Scan for the cell matching the given text and deliver its [X, Y] coordinate at center. 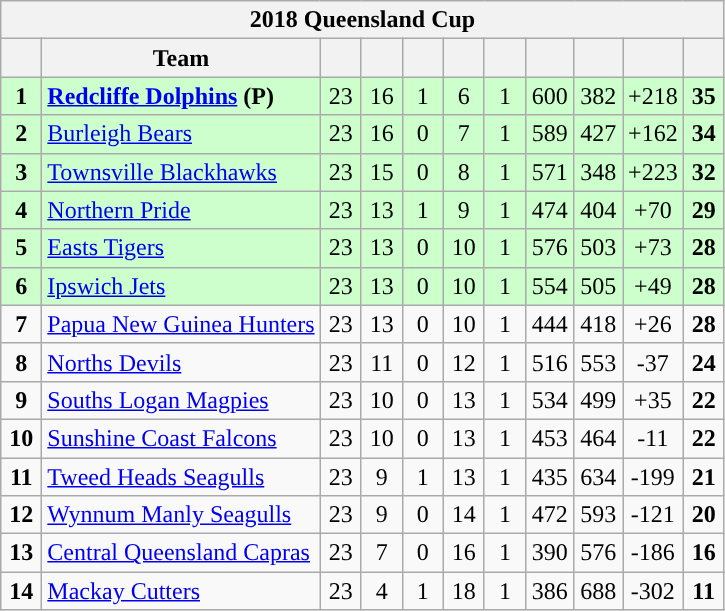
534 [550, 400]
Northern Pride [181, 210]
390 [550, 553]
Redcliffe Dolphins (P) [181, 96]
427 [598, 134]
34 [704, 134]
Ipswich Jets [181, 286]
+35 [654, 400]
435 [550, 477]
15 [382, 172]
Townsville Blackhawks [181, 172]
20 [704, 515]
Mackay Cutters [181, 591]
-37 [654, 362]
444 [550, 324]
472 [550, 515]
474 [550, 210]
Burleigh Bears [181, 134]
600 [550, 96]
Sunshine Coast Falcons [181, 438]
418 [598, 324]
571 [550, 172]
+223 [654, 172]
5 [22, 248]
688 [598, 591]
+218 [654, 96]
553 [598, 362]
Tweed Heads Seagulls [181, 477]
Souths Logan Magpies [181, 400]
589 [550, 134]
593 [598, 515]
24 [704, 362]
382 [598, 96]
2018 Queensland Cup [362, 20]
+73 [654, 248]
-121 [654, 515]
-199 [654, 477]
503 [598, 248]
Wynnum Manly Seagulls [181, 515]
404 [598, 210]
516 [550, 362]
35 [704, 96]
3 [22, 172]
-302 [654, 591]
+70 [654, 210]
+26 [654, 324]
Papua New Guinea Hunters [181, 324]
32 [704, 172]
+49 [654, 286]
-11 [654, 438]
29 [704, 210]
505 [598, 286]
Easts Tigers [181, 248]
464 [598, 438]
18 [464, 591]
-186 [654, 553]
+162 [654, 134]
554 [550, 286]
386 [550, 591]
21 [704, 477]
453 [550, 438]
Team [181, 58]
2 [22, 134]
499 [598, 400]
634 [598, 477]
Norths Devils [181, 362]
348 [598, 172]
Central Queensland Capras [181, 553]
